Identify which cell holds the provided text, then report its [x, y] central coordinate. 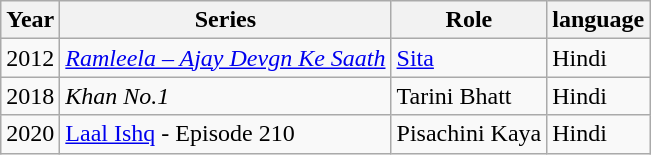
2020 [30, 134]
Ramleela – Ajay Devgn Ke Saath [226, 58]
Sita [469, 58]
Pisachini Kaya [469, 134]
Series [226, 20]
Khan No.1 [226, 96]
2018 [30, 96]
2012 [30, 58]
Tarini Bhatt [469, 96]
Laal Ishq - Episode 210 [226, 134]
Year [30, 20]
Role [469, 20]
language [598, 20]
